Detect which cell encompasses the target text, then output its [x, y] center coordinate. 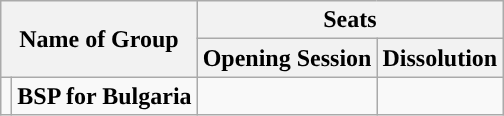
Name of Group [99, 39]
Dissolution [440, 58]
Opening Session [287, 58]
BSP for Bulgaria [104, 96]
Seats [350, 20]
